Find where the given text appears and provide that cell's center as (x, y) coordinate. 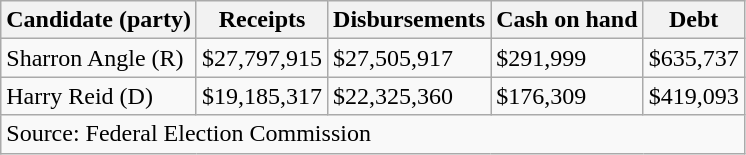
$291,999 (567, 58)
Debt (694, 20)
$19,185,317 (262, 96)
$419,093 (694, 96)
Sharron Angle (R) (99, 58)
$176,309 (567, 96)
Cash on hand (567, 20)
$22,325,360 (410, 96)
Source: Federal Election Commission (372, 134)
$27,797,915 (262, 58)
$635,737 (694, 58)
$27,505,917 (410, 58)
Disbursements (410, 20)
Receipts (262, 20)
Harry Reid (D) (99, 96)
Candidate (party) (99, 20)
